Pinpoint the cell where the given text exists, returning its [X, Y] midpoint coordinate. 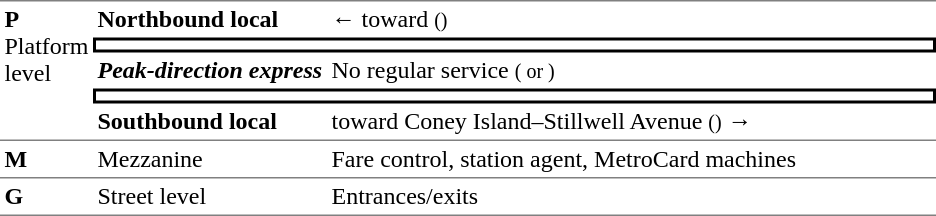
PPlatform level [46, 70]
M [46, 159]
Entrances/exits [632, 196]
Peak-direction express [210, 70]
Northbound local [210, 19]
Southbound local [210, 122]
Fare control, station agent, MetroCard machines [632, 159]
Street level [210, 196]
toward Coney Island–Stillwell Avenue () → [632, 122]
Mezzanine [210, 159]
No regular service ( or ) [632, 70]
← toward () [632, 19]
G [46, 196]
